Provide the [x, y] coordinate of the cell's center where the given text is located.  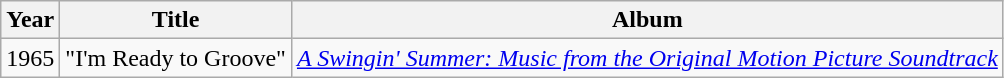
A Swingin' Summer: Music from the Original Motion Picture Soundtrack [647, 58]
1965 [30, 58]
Year [30, 20]
"I'm Ready to Groove" [176, 58]
Title [176, 20]
Album [647, 20]
